Locate the cell with the specified text and output its (X, Y) center coordinate. 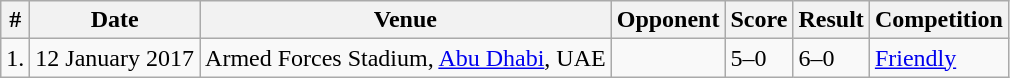
12 January 2017 (115, 58)
Score (759, 20)
Date (115, 20)
Result (831, 20)
# (16, 20)
Friendly (938, 58)
Competition (938, 20)
5–0 (759, 58)
Opponent (668, 20)
1. (16, 58)
6–0 (831, 58)
Armed Forces Stadium, Abu Dhabi, UAE (406, 58)
Venue (406, 20)
